Search for the cell housing the specified text and yield its (x, y) center coordinate. 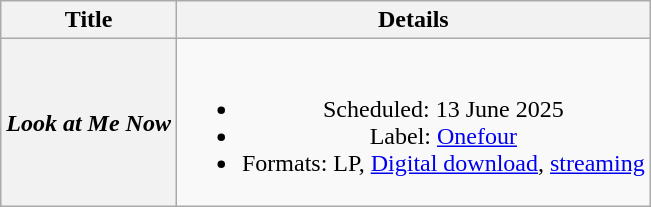
Title (89, 20)
Scheduled: 13 June 2025Label: OnefourFormats: LP, Digital download, streaming (413, 122)
Look at Me Now (89, 122)
Details (413, 20)
